Locate the cell with the specified text and output its (X, Y) center coordinate. 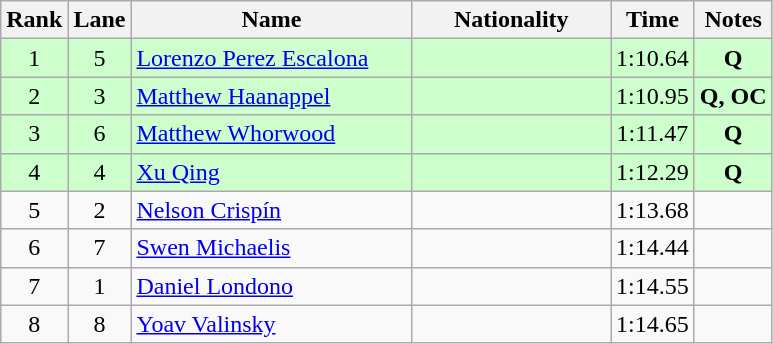
Matthew Whorwood (272, 134)
1:14.65 (653, 324)
Lorenzo Perez Escalona (272, 58)
1:10.64 (653, 58)
1:12.29 (653, 172)
Name (272, 20)
1:14.55 (653, 286)
Notes (733, 20)
Matthew Haanappel (272, 96)
Swen Michaelis (272, 248)
Rank (34, 20)
Nationality (512, 20)
Daniel Londono (272, 286)
1:10.95 (653, 96)
1:11.47 (653, 134)
1:14.44 (653, 248)
Xu Qing (272, 172)
Time (653, 20)
1:13.68 (653, 210)
Yoav Valinsky (272, 324)
Lane (100, 20)
Nelson Crispín (272, 210)
Q, OC (733, 96)
